Search for the cell housing the specified text and yield its [X, Y] center coordinate. 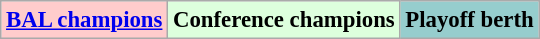
Playoff berth [470, 20]
Conference champions [284, 20]
BAL champions [84, 20]
